Capture the cell that displays the provided text and extract its [X, Y] central coordinate. 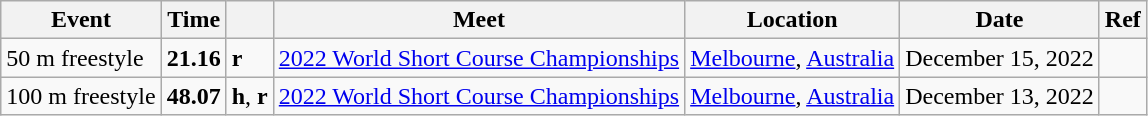
21.16 [194, 58]
r [250, 58]
50 m freestyle [81, 58]
Meet [478, 20]
Date [1000, 20]
h, r [250, 96]
Event [81, 20]
December 15, 2022 [1000, 58]
Ref [1122, 20]
100 m freestyle [81, 96]
48.07 [194, 96]
December 13, 2022 [1000, 96]
Location [792, 20]
Time [194, 20]
